Pinpoint the cell where the given text exists, returning its [x, y] midpoint coordinate. 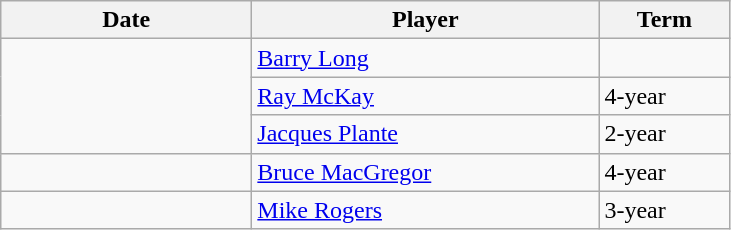
Bruce MacGregor [426, 172]
3-year [664, 210]
Player [426, 20]
2-year [664, 134]
Barry Long [426, 58]
Ray McKay [426, 96]
Date [126, 20]
Mike Rogers [426, 210]
Jacques Plante [426, 134]
Term [664, 20]
